Detect which cell encompasses the target text, then output its (X, Y) center coordinate. 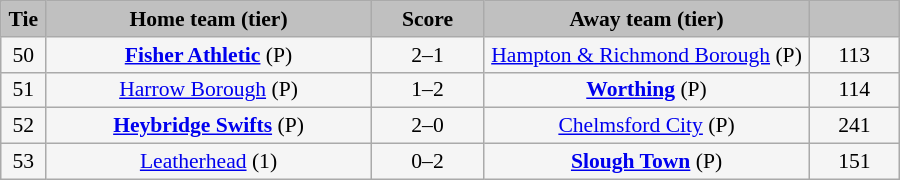
51 (24, 90)
Slough Town (P) (647, 162)
Leatherhead (1) (209, 162)
Score (427, 19)
Home team (tier) (209, 19)
2–0 (427, 126)
Fisher Athletic (P) (209, 55)
52 (24, 126)
241 (854, 126)
Away team (tier) (647, 19)
Hampton & Richmond Borough (P) (647, 55)
0–2 (427, 162)
113 (854, 55)
Worthing (P) (647, 90)
2–1 (427, 55)
Tie (24, 19)
114 (854, 90)
151 (854, 162)
Heybridge Swifts (P) (209, 126)
1–2 (427, 90)
53 (24, 162)
Chelmsford City (P) (647, 126)
50 (24, 55)
Harrow Borough (P) (209, 90)
